For the text-containing cell, return its midpoint in (X, Y) coordinate format. 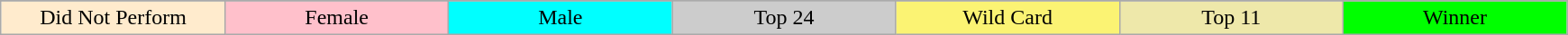
Wild Card (1007, 18)
Female (337, 18)
Top 11 (1231, 18)
Did Not Perform (113, 18)
Top 24 (784, 18)
Male (561, 18)
Winner (1454, 18)
